Scan for the cell matching the given text and deliver its [X, Y] coordinate at center. 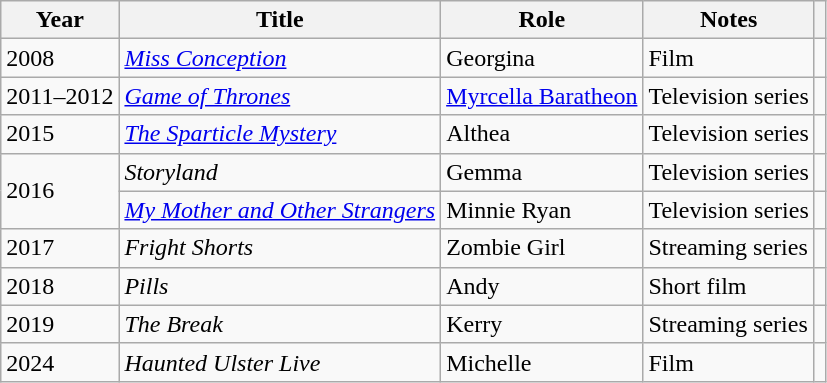
2017 [60, 248]
2024 [60, 362]
Andy [542, 286]
2016 [60, 191]
Pills [280, 286]
The Break [280, 324]
Miss Conception [280, 58]
2019 [60, 324]
The Sparticle Mystery [280, 134]
2018 [60, 286]
My Mother and Other Strangers [280, 210]
2011–2012 [60, 96]
2015 [60, 134]
Role [542, 20]
Notes [728, 20]
Georgina [542, 58]
Fright Shorts [280, 248]
Myrcella Baratheon [542, 96]
Michelle [542, 362]
Storyland [280, 172]
Kerry [542, 324]
Game of Thrones [280, 96]
Zombie Girl [542, 248]
Short film [728, 286]
Year [60, 20]
Haunted Ulster Live [280, 362]
Gemma [542, 172]
Althea [542, 134]
Title [280, 20]
Minnie Ryan [542, 210]
2008 [60, 58]
